Output the [X, Y] coordinate of the center of the cell containing the given text.  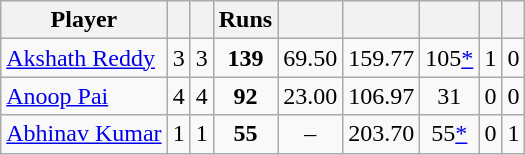
Abhinav Kumar [84, 134]
139 [245, 58]
– [310, 134]
105* [450, 58]
159.77 [382, 58]
Akshath Reddy [84, 58]
Player [84, 20]
203.70 [382, 134]
69.50 [310, 58]
Runs [245, 20]
55* [450, 134]
55 [245, 134]
Anoop Pai [84, 96]
31 [450, 96]
92 [245, 96]
23.00 [310, 96]
106.97 [382, 96]
